Output the (x, y) coordinate of the center of the cell containing the given text.  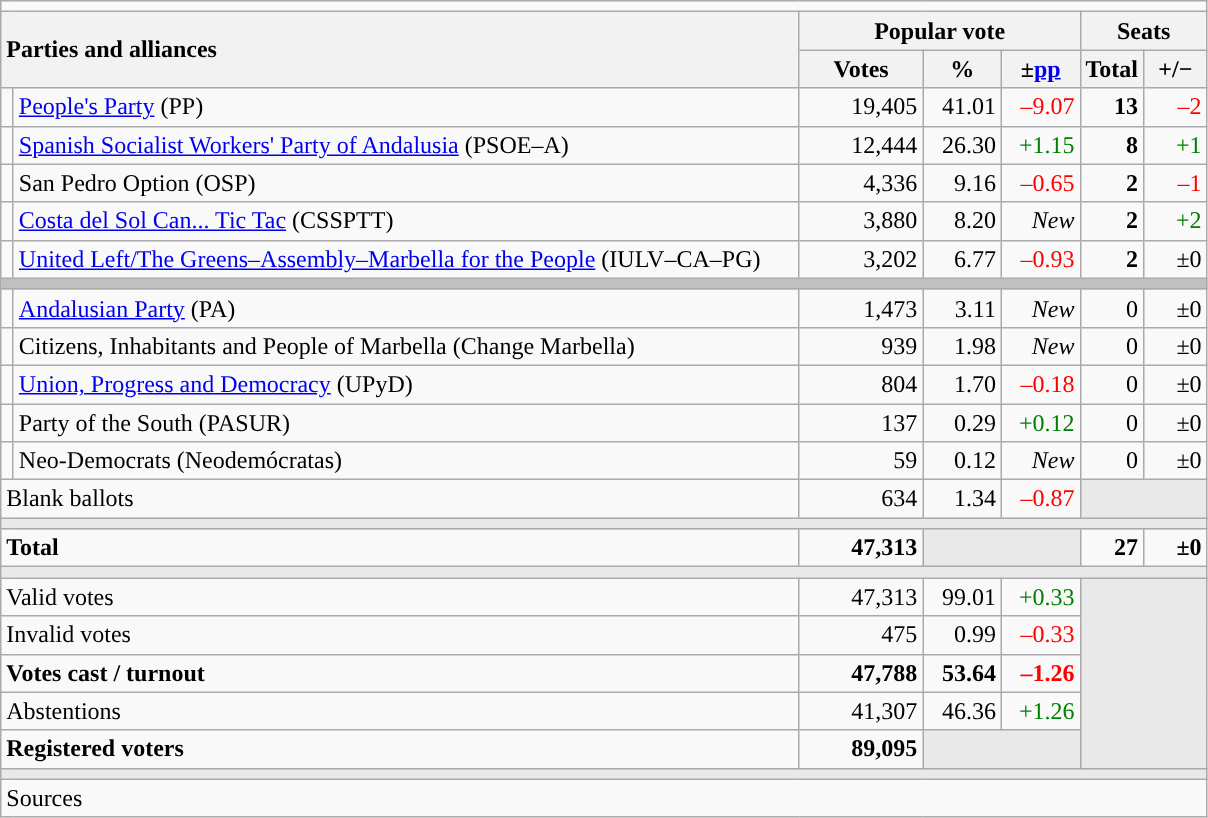
59 (861, 461)
Invalid votes (400, 635)
Registered voters (400, 749)
1.70 (962, 384)
–1.26 (1040, 673)
4,336 (861, 183)
–9.07 (1040, 107)
1.34 (962, 499)
6.77 (962, 259)
8 (1112, 145)
26.30 (962, 145)
3.11 (962, 308)
99.01 (962, 597)
–0.65 (1040, 183)
9.16 (962, 183)
Neo-Democrats (Neodemócratas) (406, 461)
0.12 (962, 461)
Popular vote (940, 31)
–0.18 (1040, 384)
Union, Progress and Democracy (UPyD) (406, 384)
Seats (1144, 31)
+2 (1176, 221)
+0.12 (1040, 423)
0.99 (962, 635)
+/− (1176, 69)
±pp (1040, 69)
+1 (1176, 145)
–2 (1176, 107)
+0.33 (1040, 597)
3,202 (861, 259)
41.01 (962, 107)
53.64 (962, 673)
Parties and alliances (400, 50)
27 (1112, 548)
47,788 (861, 673)
Votes (861, 69)
89,095 (861, 749)
–0.87 (1040, 499)
41,307 (861, 711)
939 (861, 346)
12,444 (861, 145)
Spanish Socialist Workers' Party of Andalusia (PSOE–A) (406, 145)
+1.26 (1040, 711)
Party of the South (PASUR) (406, 423)
Blank ballots (400, 499)
1,473 (861, 308)
0.29 (962, 423)
San Pedro Option (OSP) (406, 183)
–1 (1176, 183)
46.36 (962, 711)
People's Party (PP) (406, 107)
804 (861, 384)
634 (861, 499)
% (962, 69)
137 (861, 423)
475 (861, 635)
Valid votes (400, 597)
19,405 (861, 107)
–0.33 (1040, 635)
Costa del Sol Can... Tic Tac (CSSPTT) (406, 221)
1.98 (962, 346)
Andalusian Party (PA) (406, 308)
Citizens, Inhabitants and People of Marbella (Change Marbella) (406, 346)
8.20 (962, 221)
Sources (604, 798)
United Left/The Greens–Assembly–Marbella for the People (IULV–CA–PG) (406, 259)
13 (1112, 107)
+1.15 (1040, 145)
–0.93 (1040, 259)
3,880 (861, 221)
Abstentions (400, 711)
Votes cast / turnout (400, 673)
